Detect which cell encompasses the target text, then output its [X, Y] center coordinate. 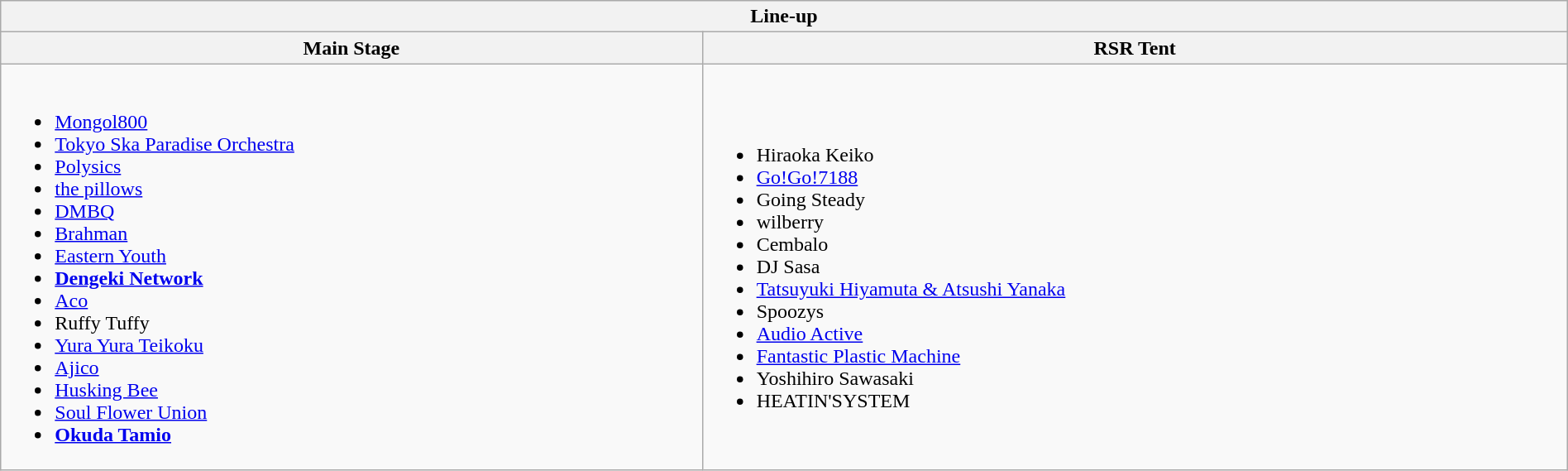
Main Stage [351, 48]
Line-up [784, 17]
RSR Tent [1135, 48]
